Detect which cell encompasses the target text, then output its [X, Y] center coordinate. 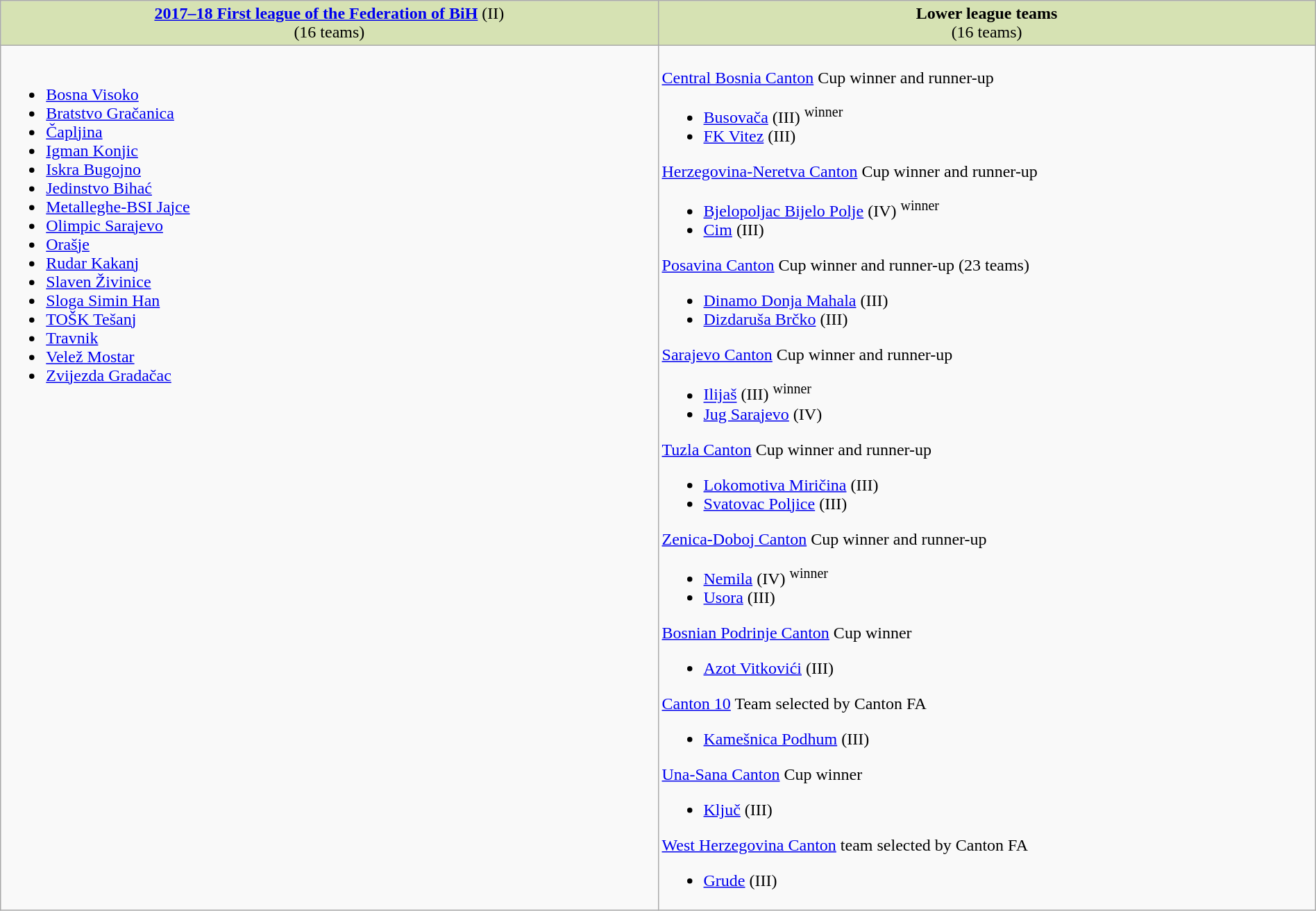
2017–18 First league of the Federation of BiH (II)(16 teams) [329, 24]
Lower league teams(16 teams) [987, 24]
